Provide the (X, Y) coordinate of the cell's center where the given text is located.  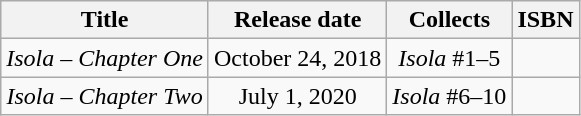
ISBN (546, 20)
Isola – Chapter One (105, 58)
Isola – Chapter Two (105, 96)
July 1, 2020 (297, 96)
October 24, 2018 (297, 58)
Title (105, 20)
Release date (297, 20)
Isola #6–10 (450, 96)
Collects (450, 20)
Isola #1–5 (450, 58)
